Detect which cell encompasses the target text, then output its (X, Y) center coordinate. 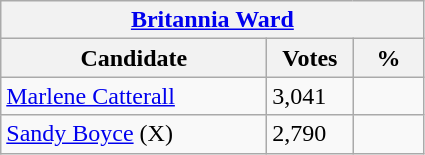
2,790 (310, 134)
Marlene Catterall (134, 96)
Candidate (134, 58)
3,041 (310, 96)
Britannia Ward (212, 20)
% (388, 58)
Votes (310, 58)
Sandy Boyce (X) (134, 134)
